Extract the [x, y] coordinate from the center of the cell holding the provided text.  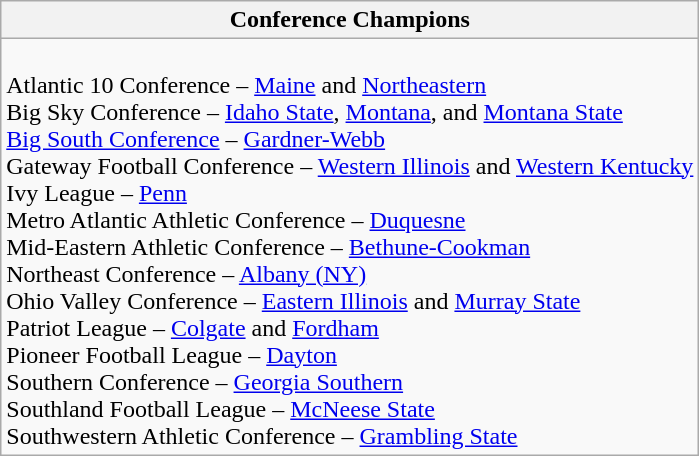
Conference Champions [350, 20]
